Pinpoint the cell where the given text exists, returning its [x, y] midpoint coordinate. 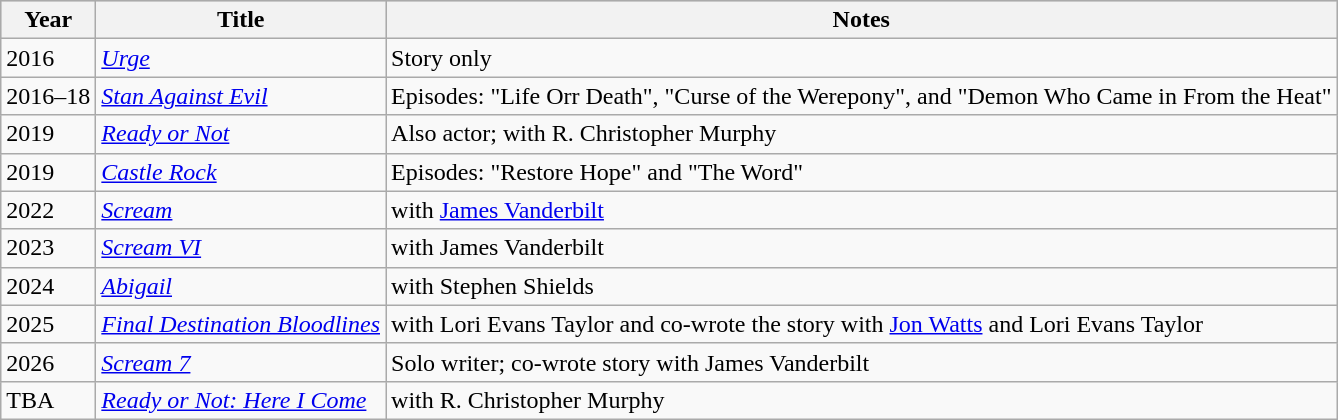
2025 [48, 324]
2016–18 [48, 96]
Final Destination Bloodlines [241, 324]
2016 [48, 58]
TBA [48, 400]
Notes [862, 20]
Year [48, 20]
Ready or Not: Here I Come [241, 400]
with Lori Evans Taylor and co-wrote the story with Jon Watts and Lori Evans Taylor [862, 324]
Title [241, 20]
Episodes: "Life Orr Death", "Curse of the Werepony", and "Demon Who Came in From the Heat" [862, 96]
Solo writer; co-wrote story with James Vanderbilt [862, 362]
2026 [48, 362]
Abigail [241, 286]
Ready or Not [241, 134]
Also actor; with R. Christopher Murphy [862, 134]
Scream VI [241, 248]
Castle Rock [241, 172]
Scream [241, 210]
Urge [241, 58]
Episodes: "Restore Hope" and "The Word" [862, 172]
Stan Against Evil [241, 96]
2023 [48, 248]
with Stephen Shields [862, 286]
2024 [48, 286]
Story only [862, 58]
2022 [48, 210]
Scream 7 [241, 362]
with R. Christopher Murphy [862, 400]
